Return the [X, Y] coordinate for the center point of the cell that contains the specified text.  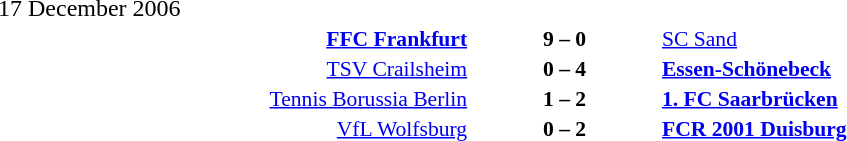
9 – 0 [564, 38]
0 – 4 [564, 68]
1 – 2 [564, 98]
